Provide the (x, y) coordinate of the cell's center where the given text is located.  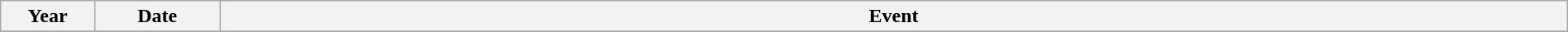
Date (157, 16)
Year (48, 16)
Event (893, 16)
